Find where the given text appears and provide that cell's center as [x, y] coordinate. 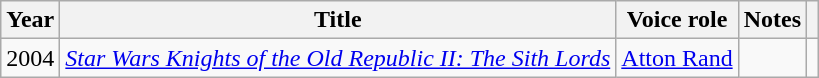
2004 [30, 58]
Notes [772, 20]
Year [30, 20]
Atton Rand [677, 58]
Title [338, 20]
Star Wars Knights of the Old Republic II: The Sith Lords [338, 58]
Voice role [677, 20]
